Locate the cell with the specified text and output its (X, Y) center coordinate. 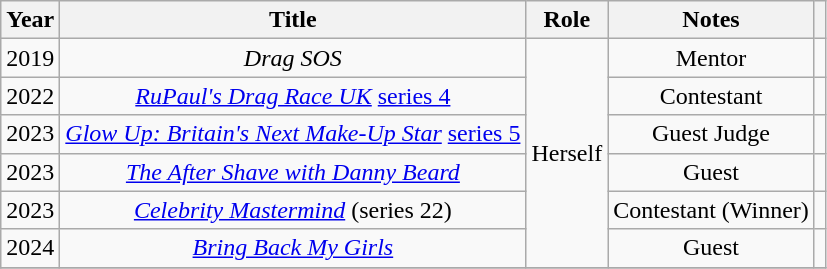
Herself (567, 153)
2019 (30, 58)
2024 (30, 248)
Contestant (712, 96)
Title (293, 20)
Bring Back My Girls (293, 248)
Celebrity Mastermind (series 22) (293, 210)
RuPaul's Drag Race UK series 4 (293, 96)
Contestant (Winner) (712, 210)
2022 (30, 96)
The After Shave with Danny Beard (293, 172)
Notes (712, 20)
Mentor (712, 58)
Role (567, 20)
Drag SOS (293, 58)
Guest Judge (712, 134)
Glow Up: Britain's Next Make-Up Star series 5 (293, 134)
Year (30, 20)
